Provide the (X, Y) coordinate of the cell's center where the given text is located.  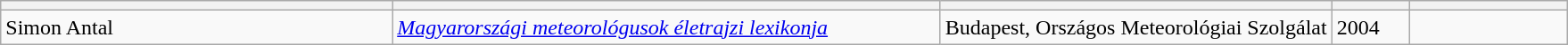
Magyarországi meteorológusok életrajzi lexikonja (667, 27)
2004 (1371, 27)
Simon Antal (196, 27)
Budapest, Országos Meteorológiai Szolgálat (1136, 27)
